Capture the cell that displays the provided text and extract its [X, Y] central coordinate. 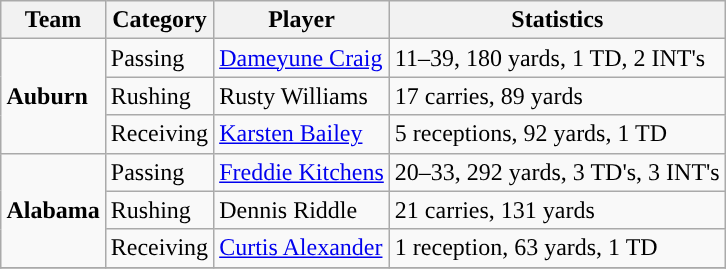
Team [53, 20]
Dameyune Craig [302, 58]
1 reception, 63 yards, 1 TD [557, 248]
Karsten Bailey [302, 134]
5 receptions, 92 yards, 1 TD [557, 134]
Player [302, 20]
Dennis Riddle [302, 210]
17 carries, 89 yards [557, 96]
Auburn [53, 96]
Curtis Alexander [302, 248]
21 carries, 131 yards [557, 210]
20–33, 292 yards, 3 TD's, 3 INT's [557, 172]
Rusty Williams [302, 96]
Category [159, 20]
11–39, 180 yards, 1 TD, 2 INT's [557, 58]
Alabama [53, 210]
Statistics [557, 20]
Freddie Kitchens [302, 172]
